For the text-containing cell, return its midpoint in (x, y) coordinate format. 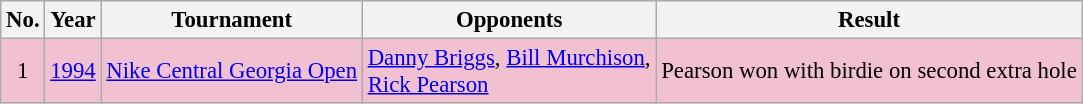
Year (73, 20)
Danny Briggs, Bill Murchison, Rick Pearson (508, 72)
Tournament (232, 20)
Nike Central Georgia Open (232, 72)
No. (23, 20)
1 (23, 72)
Result (869, 20)
1994 (73, 72)
Opponents (508, 20)
Pearson won with birdie on second extra hole (869, 72)
